Capture the cell that displays the provided text and extract its (X, Y) central coordinate. 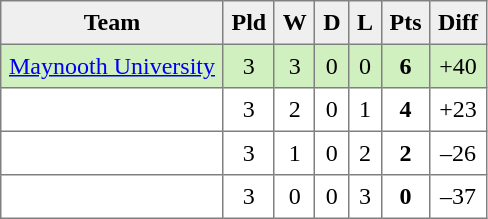
–26 (458, 153)
Maynooth University (112, 66)
L (366, 23)
+23 (458, 110)
+40 (458, 66)
D (332, 23)
4 (405, 110)
–37 (458, 197)
Team (112, 23)
W (294, 23)
Pts (405, 23)
Diff (458, 23)
6 (405, 66)
Pld (248, 23)
